Search for the cell housing the specified text and yield its (X, Y) center coordinate. 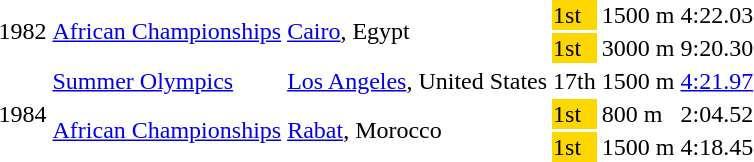
17th (575, 81)
Cairo, Egypt (418, 32)
3000 m (638, 48)
Summer Olympics (167, 81)
800 m (638, 114)
Rabat, Morocco (418, 130)
Los Angeles, United States (418, 81)
